Capture the cell that displays the provided text and extract its (x, y) central coordinate. 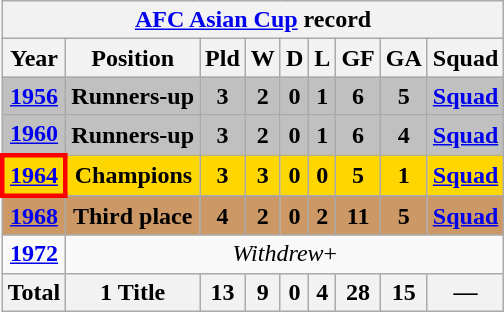
Position (133, 58)
AFC Asian Cup record (253, 20)
Total (34, 292)
Withdrew+ (285, 254)
L (322, 58)
1968 (34, 216)
W (262, 58)
15 (404, 292)
9 (262, 292)
11 (358, 216)
GF (358, 58)
— (465, 292)
1960 (34, 135)
Year (34, 58)
1 Title (133, 292)
28 (358, 292)
Champions (133, 174)
D (294, 58)
1964 (34, 174)
1972 (34, 254)
GA (404, 58)
1956 (34, 96)
Third place (133, 216)
Pld (223, 58)
13 (223, 292)
